Find where the given text appears and provide that cell's center as [x, y] coordinate. 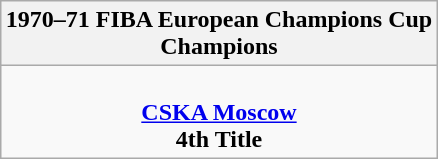
CSKA Moscow 4th Title [218, 112]
1970–71 FIBA European Champions CupChampions [218, 34]
